Detect which cell encompasses the target text, then output its (x, y) center coordinate. 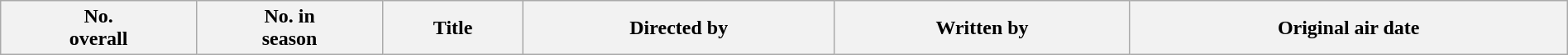
Title (453, 28)
No.overall (99, 28)
No. inseason (289, 28)
Directed by (678, 28)
Original air date (1348, 28)
Written by (982, 28)
